From the cell containing the given text, extract its center point as (x, y) coordinate. 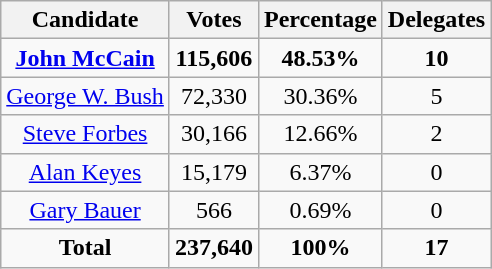
30,166 (214, 134)
George W. Bush (86, 96)
237,640 (214, 248)
30.36% (320, 96)
Gary Bauer (86, 210)
Alan Keyes (86, 172)
Steve Forbes (86, 134)
10 (436, 58)
Delegates (436, 20)
5 (436, 96)
72,330 (214, 96)
6.37% (320, 172)
566 (214, 210)
2 (436, 134)
100% (320, 248)
48.53% (320, 58)
115,606 (214, 58)
Percentage (320, 20)
Total (86, 248)
15,179 (214, 172)
0.69% (320, 210)
Votes (214, 20)
12.66% (320, 134)
John McCain (86, 58)
17 (436, 248)
Candidate (86, 20)
